Return [x, y] of the center of cell containing provided text 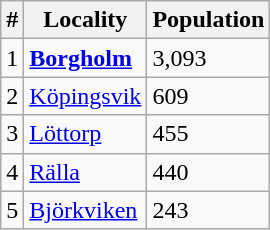
1 [12, 58]
Population [208, 20]
Björkviken [86, 210]
440 [208, 172]
455 [208, 134]
3 [12, 134]
Löttorp [86, 134]
Köpingsvik [86, 96]
Borgholm [86, 58]
609 [208, 96]
243 [208, 210]
5 [12, 210]
3,093 [208, 58]
Locality [86, 20]
Rälla [86, 172]
# [12, 20]
4 [12, 172]
2 [12, 96]
